Provide the (X, Y) coordinate of the cell's center where the given text is located.  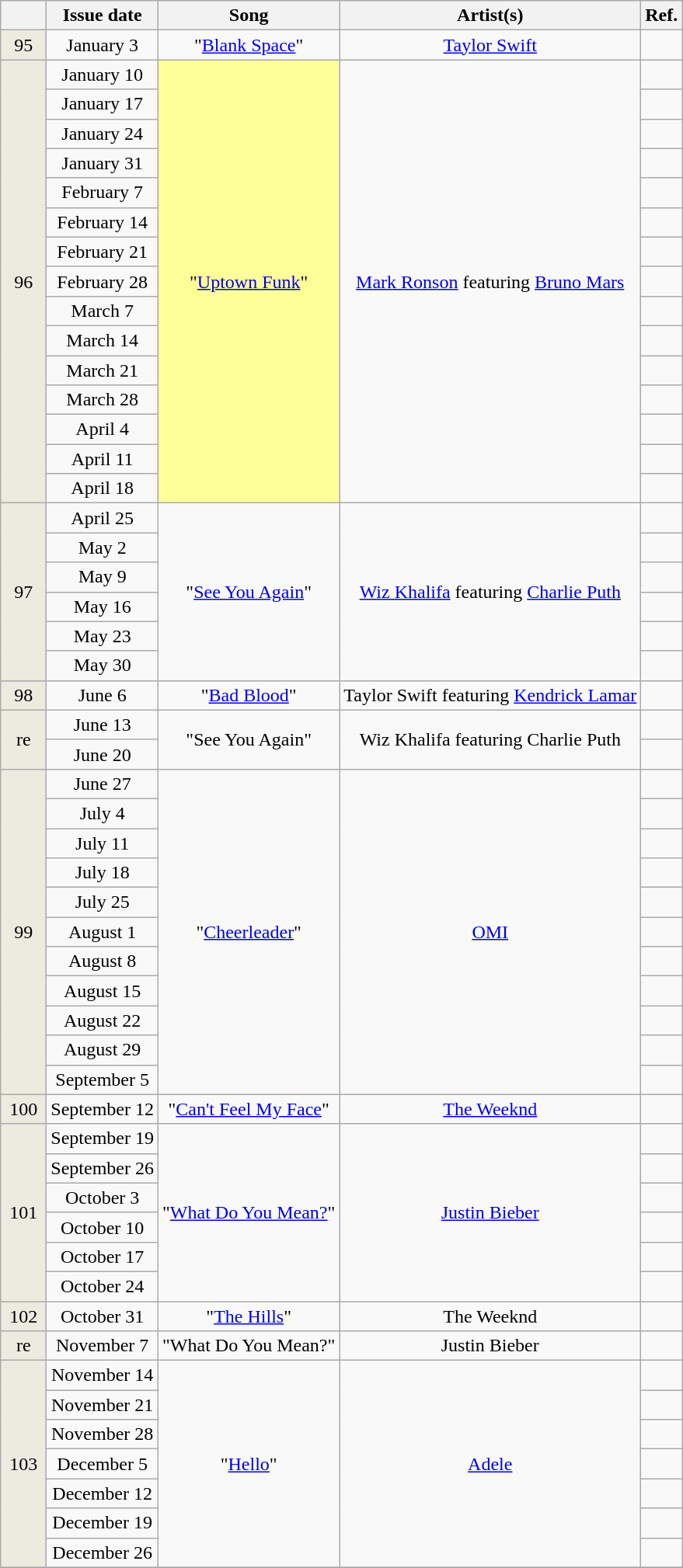
August 15 (103, 991)
April 18 (103, 488)
January 10 (103, 75)
Artist(s) (490, 16)
October 17 (103, 1257)
102 (23, 1316)
January 24 (103, 134)
October 3 (103, 1198)
"Cheerleader" (249, 932)
"The Hills" (249, 1316)
July 4 (103, 813)
February 7 (103, 193)
"Blank Space" (249, 45)
February 28 (103, 281)
OMI (490, 932)
December 26 (103, 1552)
March 21 (103, 370)
September 26 (103, 1168)
Adele (490, 1464)
March 28 (103, 400)
December 19 (103, 1523)
95 (23, 45)
December 12 (103, 1493)
March 7 (103, 311)
103 (23, 1464)
Ref. (662, 16)
May 9 (103, 577)
December 5 (103, 1464)
November 28 (103, 1434)
May 2 (103, 548)
97 (23, 592)
July 25 (103, 902)
June 6 (103, 695)
"Can't Feel My Face" (249, 1109)
April 4 (103, 429)
Mark Ronson featuring Bruno Mars (490, 281)
July 18 (103, 873)
August 8 (103, 961)
October 24 (103, 1286)
September 5 (103, 1080)
November 7 (103, 1346)
Taylor Swift (490, 45)
October 10 (103, 1227)
February 21 (103, 252)
Song (249, 16)
August 1 (103, 932)
June 20 (103, 754)
January 17 (103, 104)
Issue date (103, 16)
March 14 (103, 340)
Taylor Swift featuring Kendrick Lamar (490, 695)
May 30 (103, 666)
January 3 (103, 45)
September 12 (103, 1109)
96 (23, 281)
November 21 (103, 1405)
May 16 (103, 607)
September 19 (103, 1139)
April 25 (103, 518)
June 27 (103, 784)
April 11 (103, 459)
May 23 (103, 636)
July 11 (103, 843)
June 13 (103, 725)
99 (23, 932)
October 31 (103, 1316)
January 31 (103, 163)
August 29 (103, 1050)
101 (23, 1212)
February 14 (103, 222)
100 (23, 1109)
"Hello" (249, 1464)
98 (23, 695)
November 14 (103, 1375)
"Uptown Funk" (249, 281)
"Bad Blood" (249, 695)
August 22 (103, 1020)
